Capture the cell that displays the provided text and extract its [x, y] central coordinate. 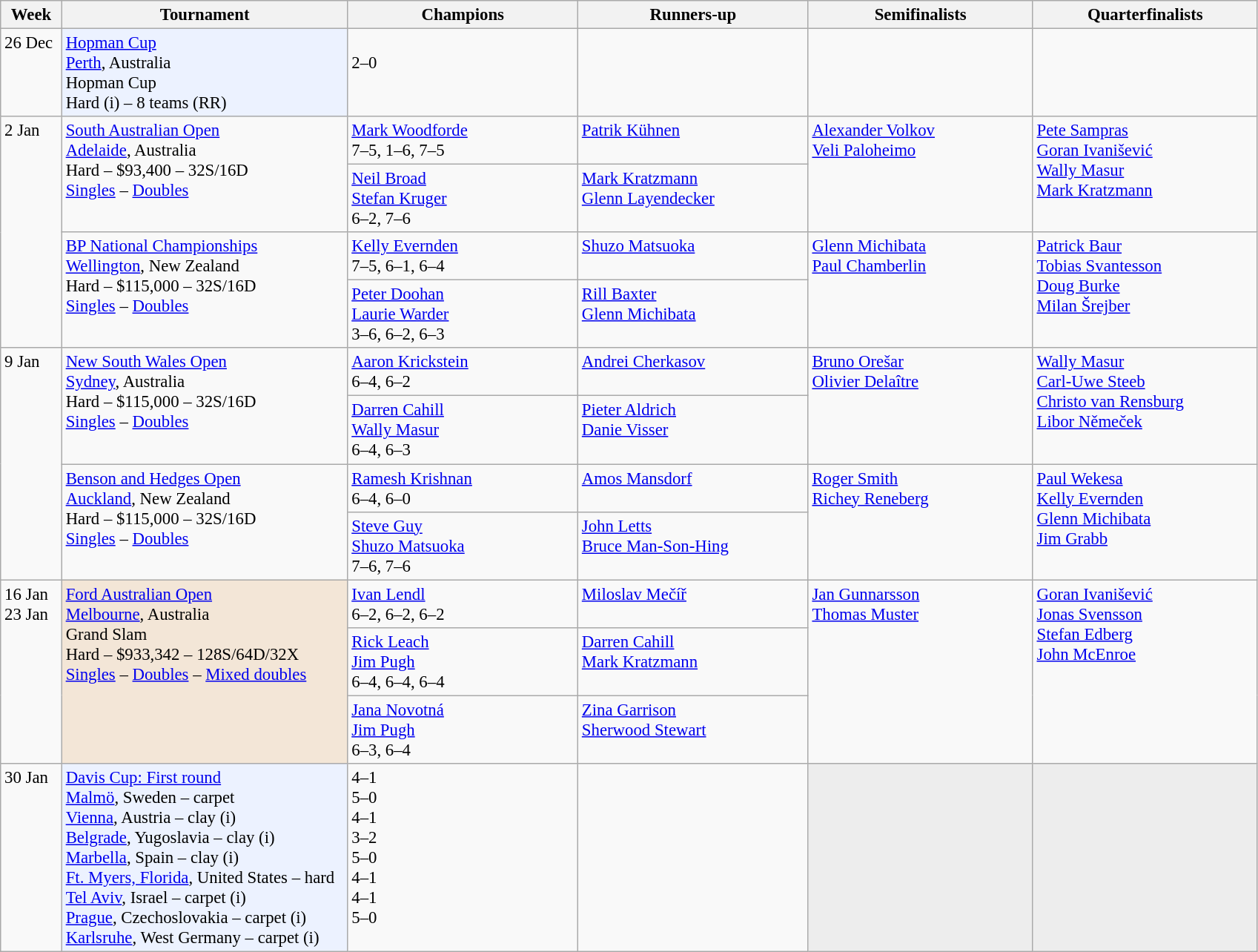
Ivan Lendl6–2, 6–2, 6–2 [463, 604]
Alexander Volkov Veli Paloheimo [921, 174]
Week [31, 15]
Roger Smith Richey Reneberg [921, 522]
Tournament [205, 15]
Zina Garrison Sherwood Stewart [694, 730]
26 Dec [31, 73]
Shuzo Matsuoka [694, 257]
Champions [463, 15]
Jan Gunnarsson Thomas Muster [921, 672]
Glenn Michibata Paul Chamberlin [921, 290]
2 Jan [31, 232]
Peter Doohan Laurie Warder 3–6, 6–2, 6–3 [463, 314]
Pieter Aldrich Danie Visser [694, 430]
Steve Guy Shuzo Matsuoka 7–6, 7–6 [463, 546]
2–0 [463, 73]
Pete Sampras Goran Ivanišević Wally Masur Mark Kratzmann [1145, 174]
Hopman Cup Perth, AustraliaHopman Cup Hard (i) – 8 teams (RR) [205, 73]
4–1 5–0 4–1 3–2 5–0 4–1 4–1 5–0 [463, 858]
Neil Broad Stefan Kruger 6–2, 7–6 [463, 199]
Ramesh Krishnan 6–4, 6–0 [463, 488]
Ford Australian Open Melbourne, AustraliaGrand SlamHard – $933,342 – 128S/64D/32XSingles – Doubles – Mixed doubles [205, 672]
BP National Championships Wellington, New ZealandHard – $115,000 – 32S/16DSingles – Doubles [205, 290]
John Letts Bruce Man-Son-Hing [694, 546]
Goran Ivanišević Jonas Svensson Stefan Edberg John McEnroe [1145, 672]
Patrick Baur Tobias Svantesson Doug Burke Milan Šrejber [1145, 290]
South Australian Open Adelaide, AustraliaHard – $93,400 – 32S/16DSingles – Doubles [205, 174]
New South Wales OpenSydney, AustraliaHard – $115,000 – 32S/16DSingles – Doubles [205, 406]
Aaron Krickstein 6–4, 6–2 [463, 372]
Runners-up [694, 15]
Semifinalists [921, 15]
Paul Wekesa Kelly Evernden Glenn Michibata Jim Grabb [1145, 522]
Rick Leach Jim Pugh 6–4, 6–4, 6–4 [463, 661]
Amos Mansdorf [694, 488]
Jana Novotná Jim Pugh 6–3, 6–4 [463, 730]
30 Jan [31, 858]
Wally Masur Carl-Uwe Steeb Christo van Rensburg Libor Němeček [1145, 406]
Andrei Cherkasov [694, 372]
Kelly Evernden 7–5, 6–1, 6–4 [463, 257]
Rill Baxter Glenn Michibata [694, 314]
Mark Kratzmann Glenn Layendecker [694, 199]
Darren Cahill Mark Kratzmann [694, 661]
Patrik Kühnen [694, 141]
Miloslav Mečíř [694, 604]
Bruno Orešar Olivier Delaître [921, 406]
9 Jan [31, 464]
Quarterfinalists [1145, 15]
Mark Woodforde 7–5, 1–6, 7–5 [463, 141]
Benson and Hedges OpenAuckland, New ZealandHard – $115,000 – 32S/16DSingles – Doubles [205, 522]
16 Jan23 Jan [31, 672]
Darren Cahill Wally Masur 6–4, 6–3 [463, 430]
